Capture the cell that displays the provided text and extract its (x, y) central coordinate. 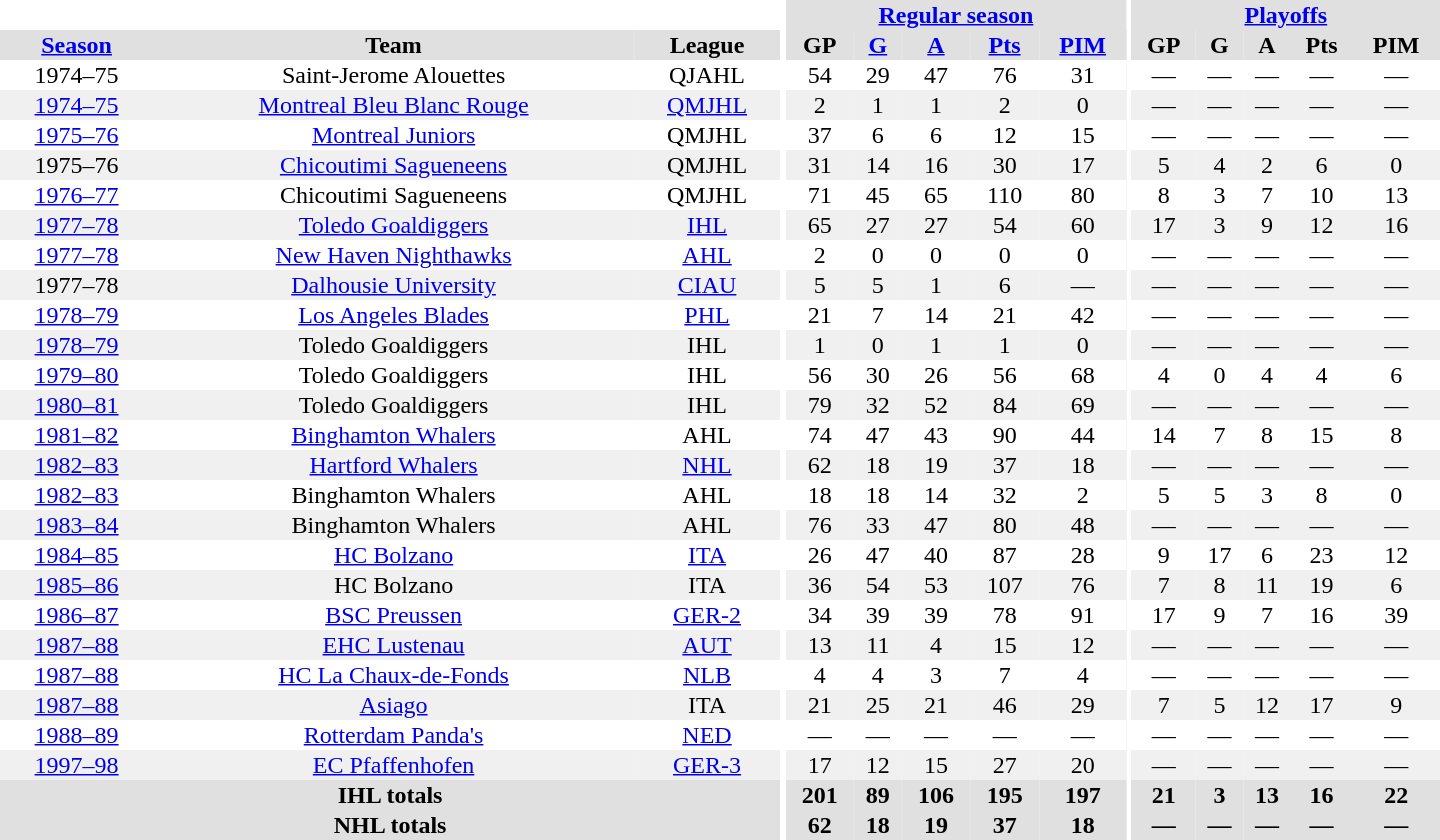
1986–87 (76, 615)
NHL (707, 465)
90 (1004, 435)
HC La Chaux-de-Fonds (394, 675)
NLB (707, 675)
74 (820, 435)
107 (1004, 585)
1980–81 (76, 405)
Asiago (394, 705)
AUT (707, 645)
Playoffs (1286, 15)
40 (936, 555)
195 (1004, 795)
22 (1396, 795)
Saint-Jerome Alouettes (394, 75)
GER-3 (707, 765)
10 (1322, 195)
25 (878, 705)
1984–85 (76, 555)
42 (1082, 315)
1976–77 (76, 195)
48 (1082, 525)
68 (1082, 375)
League (707, 45)
78 (1004, 615)
Season (76, 45)
1983–84 (76, 525)
Montreal Bleu Blanc Rouge (394, 105)
EHC Lustenau (394, 645)
71 (820, 195)
Los Angeles Blades (394, 315)
201 (820, 795)
110 (1004, 195)
BSC Preussen (394, 615)
Rotterdam Panda's (394, 735)
1985–86 (76, 585)
Regular season (956, 15)
23 (1322, 555)
34 (820, 615)
Dalhousie University (394, 285)
197 (1082, 795)
IHL totals (390, 795)
36 (820, 585)
20 (1082, 765)
46 (1004, 705)
1979–80 (76, 375)
GER-2 (707, 615)
NED (707, 735)
52 (936, 405)
53 (936, 585)
CIAU (707, 285)
Team (394, 45)
44 (1082, 435)
79 (820, 405)
NHL totals (390, 825)
84 (1004, 405)
91 (1082, 615)
EC Pfaffenhofen (394, 765)
Montreal Juniors (394, 135)
45 (878, 195)
106 (936, 795)
28 (1082, 555)
69 (1082, 405)
87 (1004, 555)
43 (936, 435)
QJAHL (707, 75)
33 (878, 525)
PHL (707, 315)
60 (1082, 225)
Hartford Whalers (394, 465)
89 (878, 795)
1988–89 (76, 735)
1981–82 (76, 435)
New Haven Nighthawks (394, 255)
1997–98 (76, 765)
